Pinpoint the cell where the given text exists, returning its [x, y] midpoint coordinate. 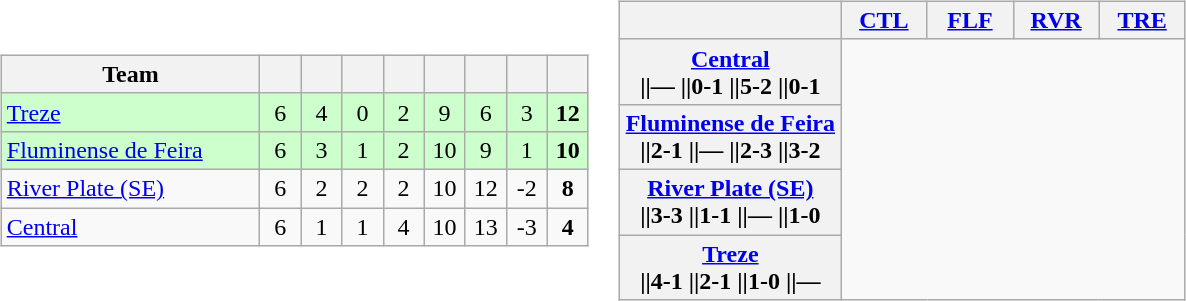
-3 [526, 227]
Treze [130, 112]
13 [486, 227]
River Plate (SE) [130, 188]
Central [130, 227]
-2 [526, 188]
Fluminense de Feira ||2-1 ||— ||2-3 ||3-2 [730, 136]
Central ||— ||0-1 ||5-2 ||0-1 [730, 72]
Fluminense de Feira [130, 150]
River Plate (SE) ||3-3 ||1-1 ||— ||1-0 [730, 202]
CTL [884, 20]
TRE [1142, 20]
Team [130, 74]
0 [362, 112]
FLF [970, 20]
Treze ||4-1 ||2-1 ||1-0 ||— [730, 266]
RVR [1056, 20]
8 [568, 188]
